Detect which cell encompasses the target text, then output its [X, Y] center coordinate. 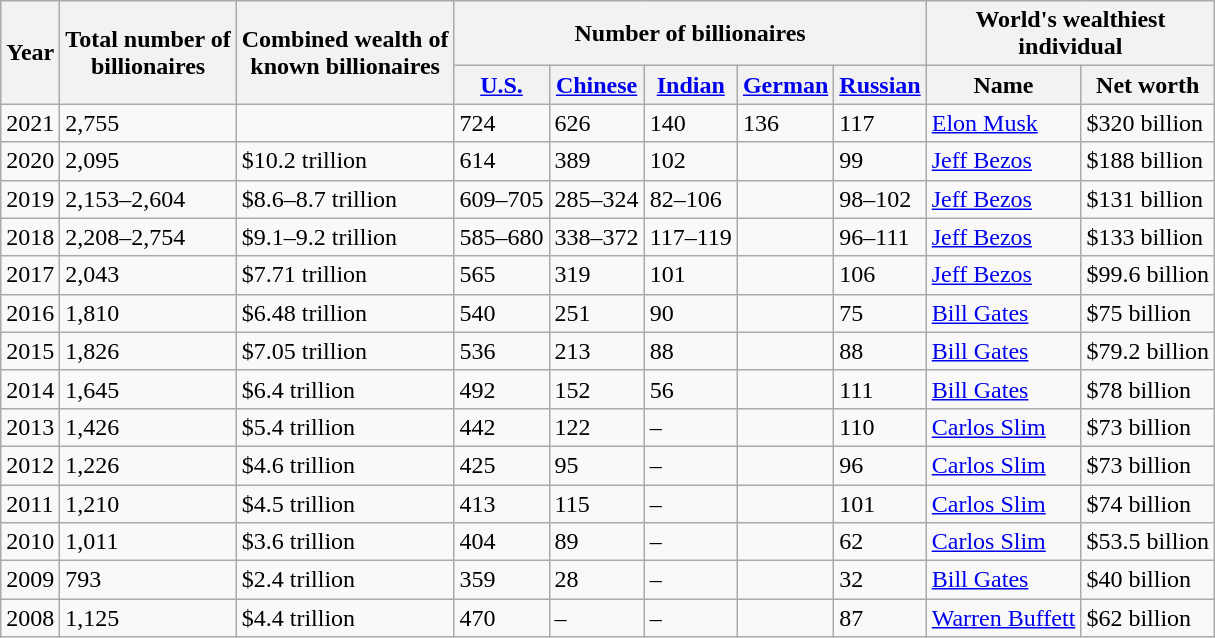
2010 [30, 542]
2018 [30, 237]
404 [502, 542]
Number of billionaires [690, 34]
$53.5 billion [1148, 542]
Name [1004, 85]
1,125 [148, 618]
110 [880, 427]
$8.6–8.7 trillion [345, 199]
$99.6 billion [1148, 275]
2,153–2,604 [148, 199]
$4.4 trillion [345, 618]
$133 billion [1148, 237]
425 [502, 465]
442 [502, 427]
2008 [30, 618]
2019 [30, 199]
1,210 [148, 503]
87 [880, 618]
90 [690, 313]
565 [502, 275]
75 [880, 313]
82–106 [690, 199]
$40 billion [1148, 580]
98–102 [880, 199]
$62 billion [1148, 618]
German [785, 85]
626 [596, 123]
614 [502, 161]
115 [596, 503]
2,095 [148, 161]
1,226 [148, 465]
$131 billion [1148, 199]
413 [502, 503]
2020 [30, 161]
$10.2 trillion [345, 161]
793 [148, 580]
62 [880, 542]
470 [502, 618]
338–372 [596, 237]
$7.71 trillion [345, 275]
117–119 [690, 237]
609–705 [502, 199]
1,011 [148, 542]
359 [502, 580]
$75 billion [1148, 313]
2017 [30, 275]
1,426 [148, 427]
Net worth [1148, 85]
96–111 [880, 237]
2015 [30, 351]
106 [880, 275]
32 [880, 580]
$7.05 trillion [345, 351]
152 [596, 389]
$4.5 trillion [345, 503]
2014 [30, 389]
96 [880, 465]
28 [596, 580]
56 [690, 389]
U.S. [502, 85]
Year [30, 52]
$2.4 trillion [345, 580]
Chinese [596, 85]
492 [502, 389]
$79.2 billion [1148, 351]
2016 [30, 313]
136 [785, 123]
117 [880, 123]
World's wealthiestindividual [1070, 34]
Combined wealth ofknown billionaires [345, 52]
122 [596, 427]
Warren Buffett [1004, 618]
724 [502, 123]
213 [596, 351]
585–680 [502, 237]
$6.4 trillion [345, 389]
102 [690, 161]
251 [596, 313]
$5.4 trillion [345, 427]
99 [880, 161]
2,208–2,754 [148, 237]
95 [596, 465]
536 [502, 351]
1,645 [148, 389]
111 [880, 389]
$9.1–9.2 trillion [345, 237]
319 [596, 275]
2011 [30, 503]
$78 billion [1148, 389]
$4.6 trillion [345, 465]
2013 [30, 427]
140 [690, 123]
Total number ofbillionaires [148, 52]
540 [502, 313]
Russian [880, 85]
Indian [690, 85]
1,826 [148, 351]
2,755 [148, 123]
2009 [30, 580]
Elon Musk [1004, 123]
$320 billion [1148, 123]
2,043 [148, 275]
$74 billion [1148, 503]
2012 [30, 465]
1,810 [148, 313]
$188 billion [1148, 161]
285–324 [596, 199]
$3.6 trillion [345, 542]
389 [596, 161]
$6.48 trillion [345, 313]
2021 [30, 123]
89 [596, 542]
